Detect which cell encompasses the target text, then output its [x, y] center coordinate. 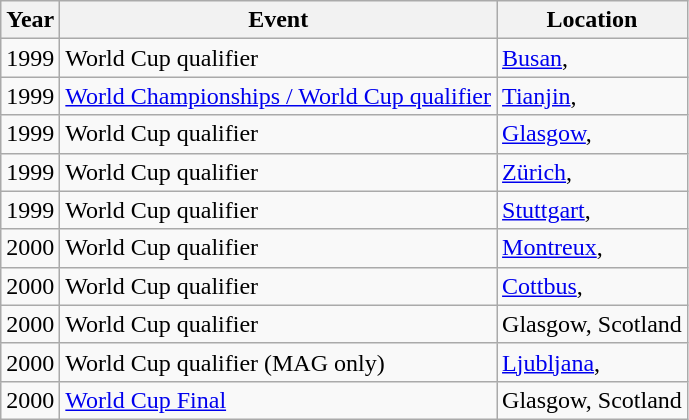
World Cup Final [278, 400]
Event [278, 20]
Cottbus, [592, 286]
Zürich, [592, 172]
Ljubljana, [592, 362]
Montreux, [592, 248]
Year [30, 20]
World Championships / World Cup qualifier [278, 96]
Stuttgart, [592, 210]
Tianjin, [592, 96]
World Cup qualifier (MAG only) [278, 362]
Glasgow, [592, 134]
Busan, [592, 58]
Location [592, 20]
